For the text-containing cell, return its midpoint in (X, Y) coordinate format. 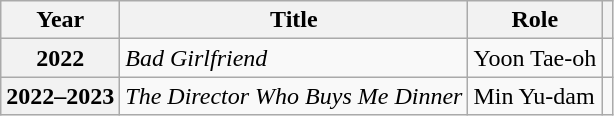
Min Yu-dam (535, 96)
Year (60, 20)
Title (294, 20)
Role (535, 20)
2022 (60, 58)
Yoon Tae-oh (535, 58)
The Director Who Buys Me Dinner (294, 96)
2022–2023 (60, 96)
Bad Girlfriend (294, 58)
